Return the (x, y) coordinate for the center point of the cell that contains the specified text.  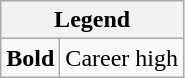
Career high (122, 58)
Bold (30, 58)
Legend (92, 20)
